Pinpoint the cell where the given text exists, returning its [x, y] midpoint coordinate. 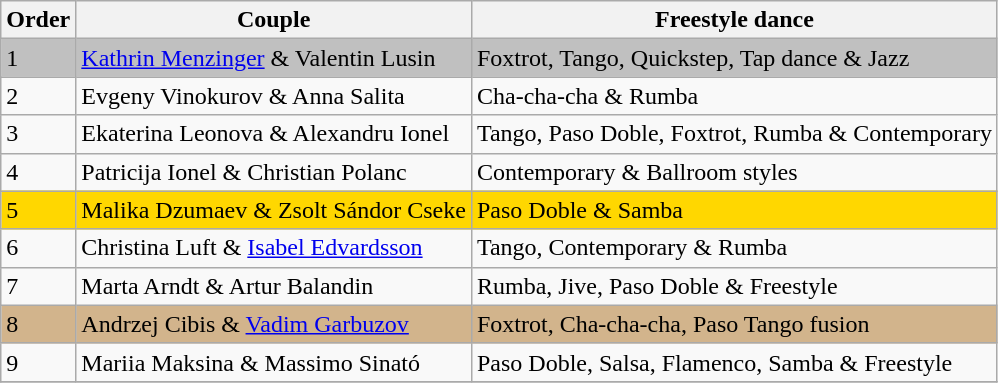
Malika Dzumaev & Zsolt Sándor Cseke [274, 210]
1 [38, 58]
Foxtrot, Tango, Quickstep, Tap dance & Jazz [734, 58]
Christina Luft & Isabel Edvardsson [274, 248]
Rumba, Jive, Paso Doble & Freestyle [734, 286]
Tango, Contemporary & Rumba [734, 248]
Cha-cha-cha & Rumba [734, 96]
Order [38, 20]
Mariia Maksina & Massimo Sinató [274, 362]
Ekaterina Leonova & Alexandru Ionel [274, 134]
Evgeny Vinokurov & Anna Salita [274, 96]
6 [38, 248]
2 [38, 96]
4 [38, 172]
7 [38, 286]
Foxtrot, Cha-cha-cha, Paso Tango fusion [734, 324]
5 [38, 210]
Kathrin Menzinger & Valentin Lusin [274, 58]
Andrzej Cibis & Vadim Garbuzov [274, 324]
3 [38, 134]
Patricija Ionel & Christian Polanc [274, 172]
Freestyle dance [734, 20]
Tango, Paso Doble, Foxtrot, Rumba & Contemporary [734, 134]
Paso Doble, Salsa, Flamenco, Samba & Freestyle [734, 362]
Couple [274, 20]
Contemporary & Ballroom styles [734, 172]
Paso Doble & Samba [734, 210]
9 [38, 362]
8 [38, 324]
Marta Arndt & Artur Balandin [274, 286]
